Provide the (X, Y) coordinate of the cell's center where the given text is located.  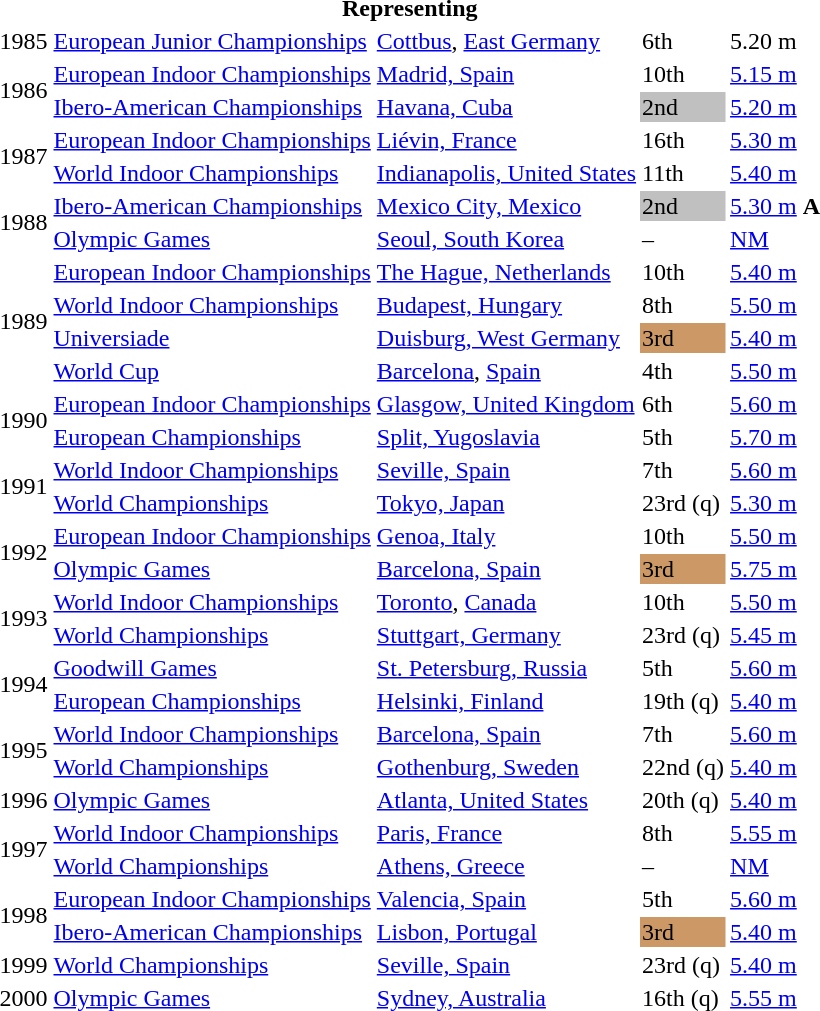
Gothenburg, Sweden (506, 767)
Goodwill Games (212, 668)
Genoa, Italy (506, 536)
Helsinki, Finland (506, 701)
Atlanta, United States (506, 800)
Toronto, Canada (506, 602)
Madrid, Spain (506, 74)
Cottbus, East Germany (506, 41)
4th (684, 371)
Paris, France (506, 833)
Havana, Cuba (506, 107)
Indianapolis, United States (506, 173)
World Cup (212, 371)
16th (684, 140)
The Hague, Netherlands (506, 272)
European Junior Championships (212, 41)
19th (q) (684, 701)
Liévin, France (506, 140)
Tokyo, Japan (506, 503)
St. Petersburg, Russia (506, 668)
Lisbon, Portugal (506, 932)
Split, Yugoslavia (506, 437)
Universiade (212, 338)
Budapest, Hungary (506, 305)
Duisburg, West Germany (506, 338)
Athens, Greece (506, 866)
11th (684, 173)
Stuttgart, Germany (506, 635)
20th (q) (684, 800)
22nd (q) (684, 767)
Mexico City, Mexico (506, 206)
Glasgow, United Kingdom (506, 404)
Valencia, Spain (506, 899)
Seoul, South Korea (506, 239)
